Provide the (x, y) coordinate of the cell's center where the given text is located.  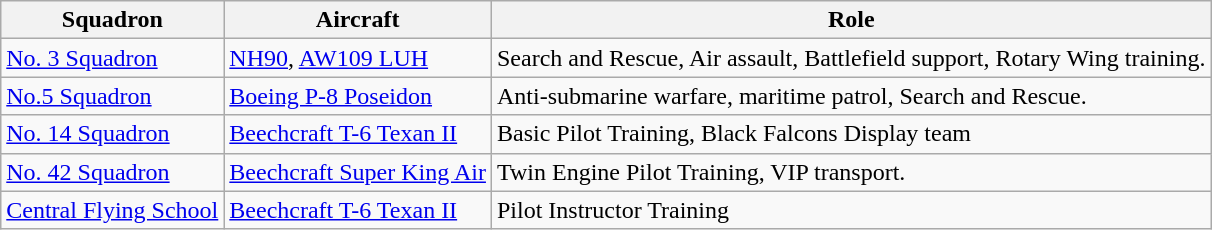
No. 14 Squadron (112, 134)
NH90, AW109 LUH (358, 58)
Pilot Instructor Training (851, 210)
No. 42 Squadron (112, 172)
Anti-submarine warfare, maritime patrol, Search and Rescue. (851, 96)
Beechcraft Super King Air (358, 172)
Search and Rescue, Air assault, Battlefield support, Rotary Wing training. (851, 58)
Squadron (112, 20)
No. 3 Squadron (112, 58)
Central Flying School (112, 210)
Twin Engine Pilot Training, VIP transport. (851, 172)
Basic Pilot Training, Black Falcons Display team (851, 134)
Aircraft (358, 20)
Boeing P-8 Poseidon (358, 96)
Role (851, 20)
No.5 Squadron (112, 96)
